Search for the cell housing the specified text and yield its (X, Y) center coordinate. 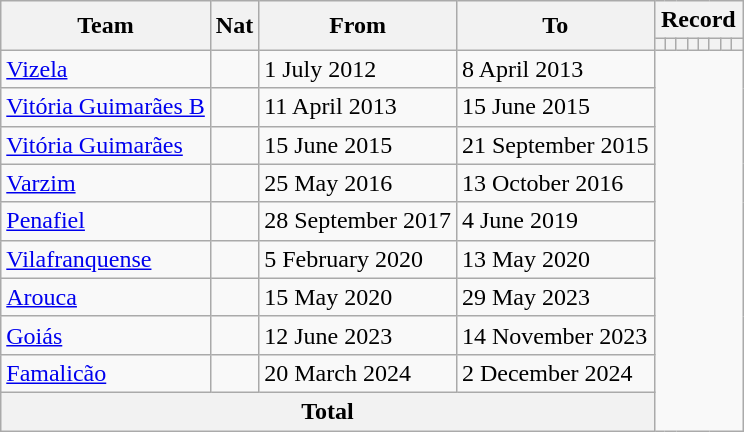
Arouca (106, 297)
13 October 2016 (555, 183)
Team (106, 26)
29 May 2023 (555, 297)
14 November 2023 (555, 335)
Goiás (106, 335)
Vilafranquense (106, 259)
4 June 2019 (555, 221)
To (555, 26)
Vitória Guimarães B (106, 107)
From (358, 26)
1 July 2012 (358, 69)
28 September 2017 (358, 221)
13 May 2020 (555, 259)
Vitória Guimarães (106, 145)
Vizela (106, 69)
15 May 2020 (358, 297)
20 March 2024 (358, 373)
8 April 2013 (555, 69)
2 December 2024 (555, 373)
12 June 2023 (358, 335)
Nat (234, 26)
11 April 2013 (358, 107)
25 May 2016 (358, 183)
21 September 2015 (555, 145)
Penafiel (106, 221)
Varzim (106, 183)
5 February 2020 (358, 259)
Record (698, 20)
Famalicão (106, 373)
Total (328, 411)
